Determine the [X, Y] coordinate at the center of the cell enclosing the given text.  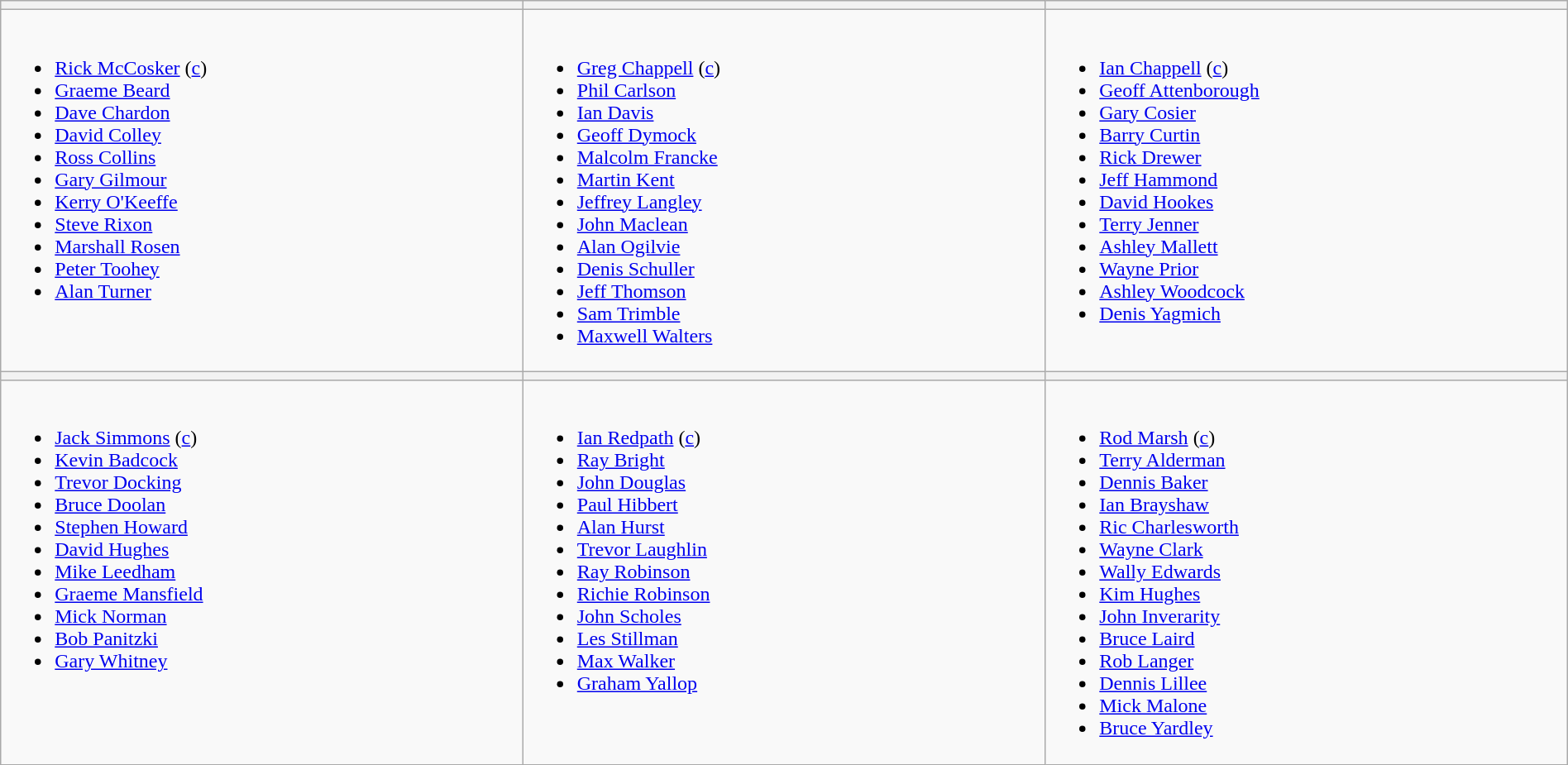
Rick McCosker (c)Graeme BeardDave ChardonDavid ColleyRoss CollinsGary GilmourKerry O'KeeffeSteve RixonMarshall RosenPeter TooheyAlan Turner [262, 190]
Jack Simmons (c)Kevin BadcockTrevor DockingBruce DoolanStephen HowardDavid HughesMike LeedhamGraeme MansfieldMick NormanBob PanitzkiGary Whitney [262, 572]
Ian Redpath (c)Ray BrightJohn DouglasPaul HibbertAlan HurstTrevor LaughlinRay RobinsonRichie RobinsonJohn ScholesLes StillmanMax WalkerGraham Yallop [784, 572]
